From the cell containing the given text, extract its center point as (X, Y) coordinate. 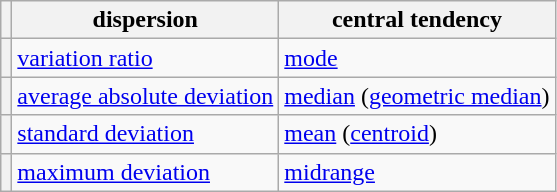
maximum deviation (146, 172)
mean (centroid) (417, 134)
dispersion (146, 20)
mode (417, 58)
central tendency (417, 20)
median (geometric median) (417, 96)
midrange (417, 172)
average absolute deviation (146, 96)
variation ratio (146, 58)
standard deviation (146, 134)
